Extract the [x, y] coordinate from the center of the cell holding the provided text.  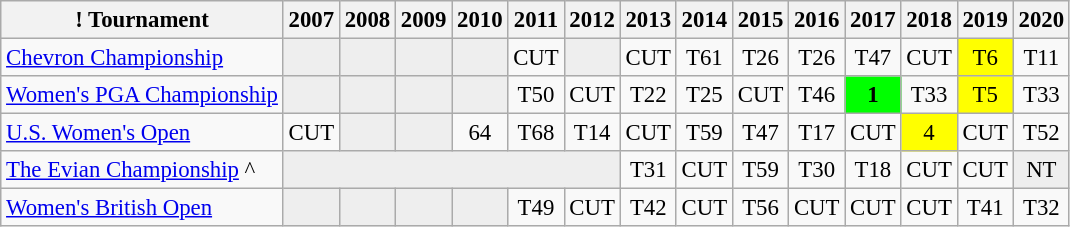
T68 [536, 133]
T11 [1041, 58]
T49 [536, 208]
T56 [760, 208]
NT [1041, 170]
U.S. Women's Open [142, 133]
64 [480, 133]
2019 [985, 20]
Women's British Open [142, 208]
4 [929, 133]
T46 [817, 95]
T5 [985, 95]
T18 [873, 170]
T31 [648, 170]
The Evian Championship ^ [142, 170]
T6 [985, 58]
T30 [817, 170]
2015 [760, 20]
2016 [817, 20]
1 [873, 95]
T22 [648, 95]
T42 [648, 208]
T61 [704, 58]
2007 [311, 20]
2014 [704, 20]
2018 [929, 20]
T41 [985, 208]
2008 [367, 20]
2010 [480, 20]
T25 [704, 95]
2009 [424, 20]
2017 [873, 20]
2013 [648, 20]
T52 [1041, 133]
2012 [592, 20]
2011 [536, 20]
Women's PGA Championship [142, 95]
T14 [592, 133]
Chevron Championship [142, 58]
T32 [1041, 208]
2020 [1041, 20]
T50 [536, 95]
T17 [817, 133]
! Tournament [142, 20]
